Find where the given text appears and provide that cell's center as [X, Y] coordinate. 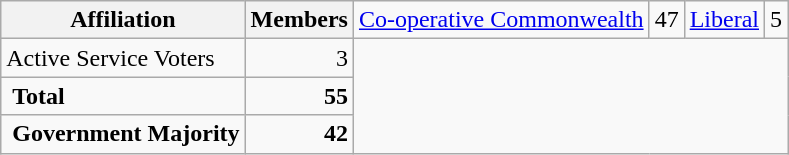
42 [299, 134]
Government Majority [123, 134]
Co-operative Commonwealth [501, 20]
5 [776, 20]
Members [299, 20]
55 [299, 96]
Liberal [724, 20]
Affiliation [123, 20]
3 [299, 58]
47 [666, 20]
Total [123, 96]
Active Service Voters [123, 58]
